Output the [x, y] coordinate of the center of the cell containing the given text.  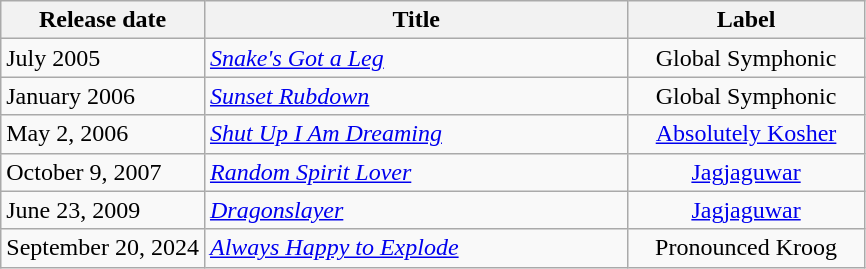
Always Happy to Explode [416, 248]
Dragonslayer [416, 210]
January 2006 [103, 96]
Absolutely Kosher [746, 134]
Snake's Got a Leg [416, 58]
Random Spirit Lover [416, 172]
June 23, 2009 [103, 210]
September 20, 2024 [103, 248]
May 2, 2006 [103, 134]
Shut Up I Am Dreaming [416, 134]
Pronounced Kroog [746, 248]
Release date [103, 20]
Title [416, 20]
Sunset Rubdown [416, 96]
October 9, 2007 [103, 172]
Label [746, 20]
July 2005 [103, 58]
